Extract the [X, Y] coordinate from the center of the cell holding the provided text.  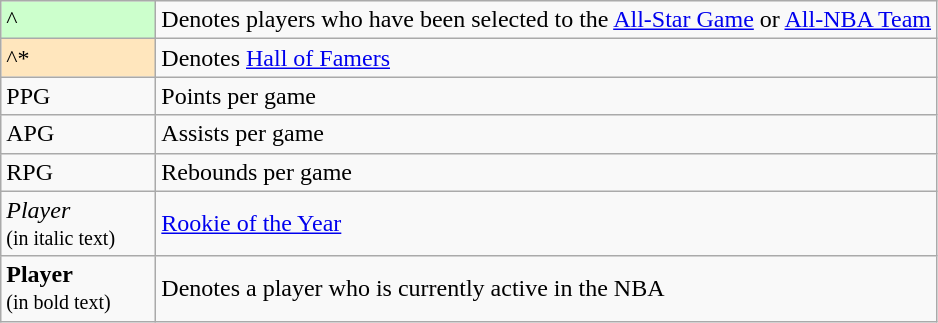
Rebounds per game [546, 172]
Points per game [546, 96]
APG [78, 134]
Denotes players who have been selected to the All-Star Game or All-NBA Team [546, 20]
PPG [78, 96]
Rookie of the Year [546, 224]
Denotes a player who is currently active in the NBA [546, 288]
RPG [78, 172]
Player(in bold text) [78, 288]
^ [78, 20]
Assists per game [546, 134]
^* [78, 58]
Player(in italic text) [78, 224]
Denotes Hall of Famers [546, 58]
